Return [x, y] of the center of cell containing provided text 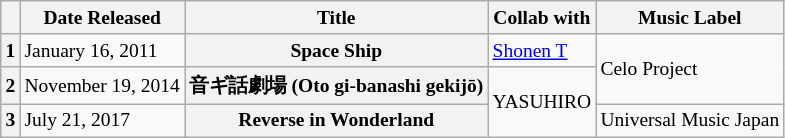
July 21, 2017 [102, 120]
Title [336, 18]
Reverse in Wonderland [336, 120]
1 [10, 50]
Date Released [102, 18]
Universal Music Japan [690, 120]
3 [10, 120]
November 19, 2014 [102, 85]
January 16, 2011 [102, 50]
Shonen T [542, 50]
YASUHIRO [542, 102]
Celo Project [690, 69]
音ギ話劇場 (Oto gi-banashi gekijō) [336, 85]
Space Ship [336, 50]
Collab with [542, 18]
Music Label [690, 18]
2 [10, 85]
